Scan for the cell matching the given text and deliver its (X, Y) coordinate at center. 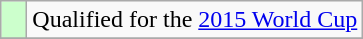
Qualified for the 2015 World Cup (195, 20)
